For the text-containing cell, return its midpoint in [x, y] coordinate format. 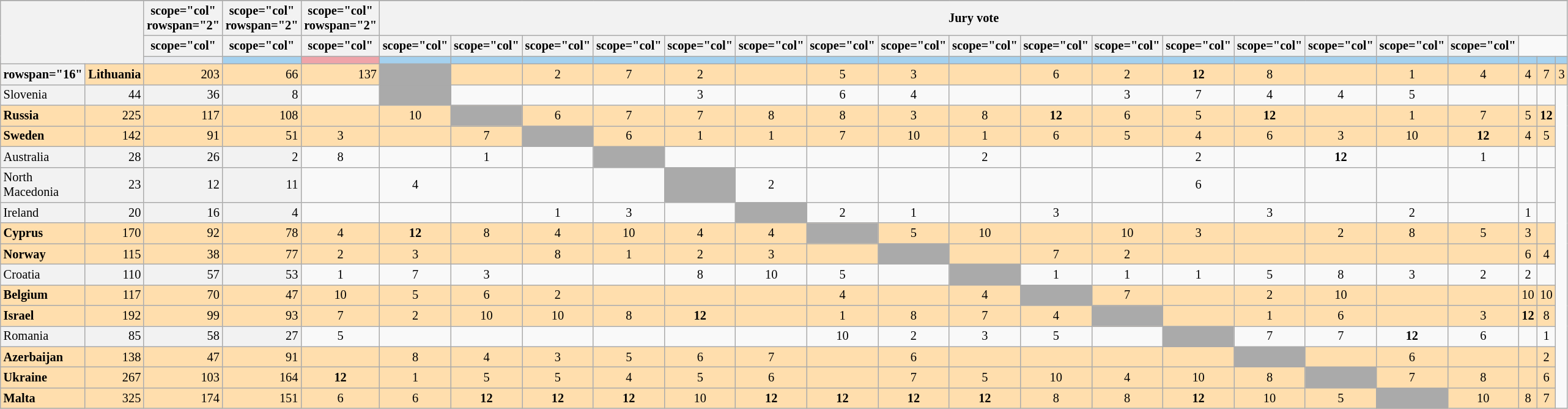
151 [262, 398]
23 [114, 185]
164 [262, 378]
Croatia [43, 274]
192 [114, 316]
137 [340, 74]
57 [183, 274]
26 [183, 157]
203 [183, 74]
66 [262, 74]
38 [183, 254]
Russia [43, 116]
Ukraine [43, 378]
Romania [43, 336]
Norway [43, 254]
58 [183, 336]
Cyprus [43, 233]
77 [262, 254]
170 [114, 233]
Belgium [43, 295]
Ireland [43, 212]
28 [114, 157]
325 [114, 398]
138 [114, 357]
142 [114, 136]
Slovenia [43, 95]
53 [262, 274]
Lithuania [114, 74]
27 [262, 336]
99 [183, 316]
Jury vote [974, 18]
103 [183, 378]
85 [114, 336]
44 [114, 95]
20 [114, 212]
93 [262, 316]
Australia [43, 157]
174 [183, 398]
267 [114, 378]
108 [262, 116]
225 [114, 116]
110 [114, 274]
16 [183, 212]
rowspan="16" [43, 74]
92 [183, 233]
Israel [43, 316]
70 [183, 295]
Sweden [43, 136]
115 [114, 254]
11 [262, 185]
Malta [43, 398]
51 [262, 136]
78 [262, 233]
Azerbaijan [43, 357]
36 [183, 95]
North Macedonia [43, 185]
